For the text-containing cell, return its midpoint in (X, Y) coordinate format. 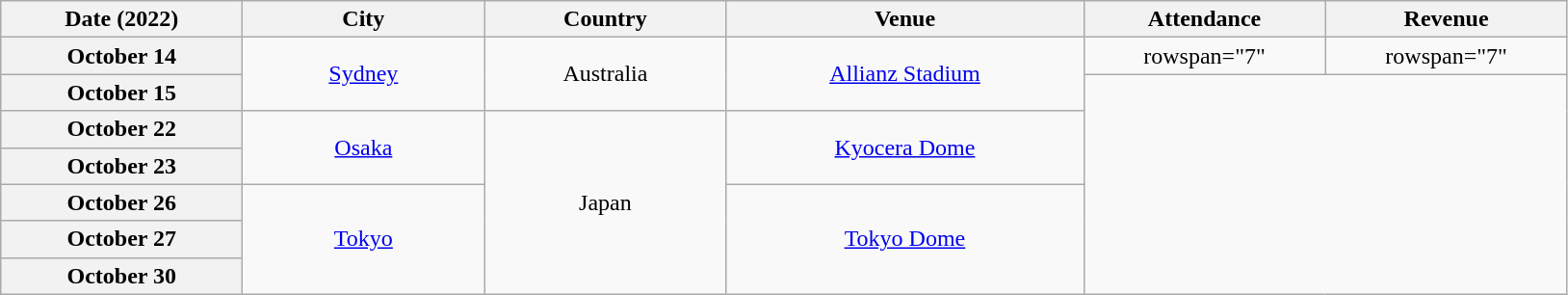
Tokyo Dome (905, 239)
Allianz Stadium (905, 74)
Kyocera Dome (905, 147)
October 27 (121, 239)
Sydney (364, 74)
October 22 (121, 129)
October 14 (121, 56)
October 26 (121, 202)
October 23 (121, 166)
October 30 (121, 276)
Revenue (1447, 19)
Osaka (364, 147)
Country (605, 19)
Attendance (1204, 19)
Australia (605, 74)
Venue (905, 19)
City (364, 19)
Japan (605, 202)
Date (2022) (121, 19)
October 15 (121, 93)
Tokyo (364, 239)
